Search for the cell housing the specified text and yield its [x, y] center coordinate. 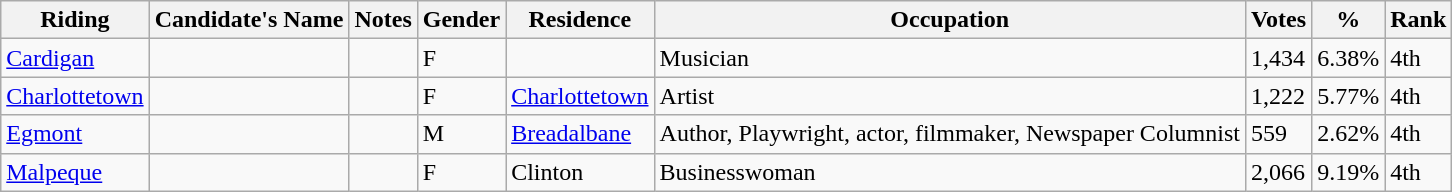
1,222 [1278, 96]
Breadalbane [580, 134]
2.62% [1348, 134]
Residence [580, 20]
Businesswoman [950, 172]
Votes [1278, 20]
Cardigan [75, 58]
% [1348, 20]
Artist [950, 96]
Clinton [580, 172]
Rank [1418, 20]
2,066 [1278, 172]
M [461, 134]
559 [1278, 134]
Gender [461, 20]
Riding [75, 20]
Notes [383, 20]
1,434 [1278, 58]
5.77% [1348, 96]
Egmont [75, 134]
6.38% [1348, 58]
Author, Playwright, actor, filmmaker, Newspaper Columnist [950, 134]
9.19% [1348, 172]
Occupation [950, 20]
Malpeque [75, 172]
Musician [950, 58]
Candidate's Name [249, 20]
